Provide the (X, Y) coordinate of the cell's center where the given text is located.  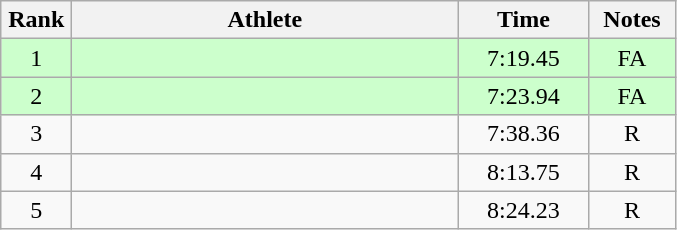
5 (36, 210)
Time (524, 20)
7:19.45 (524, 58)
8:24.23 (524, 210)
Rank (36, 20)
3 (36, 134)
Notes (632, 20)
7:38.36 (524, 134)
1 (36, 58)
7:23.94 (524, 96)
Athlete (265, 20)
8:13.75 (524, 172)
2 (36, 96)
4 (36, 172)
